Search for the cell housing the specified text and yield its (x, y) center coordinate. 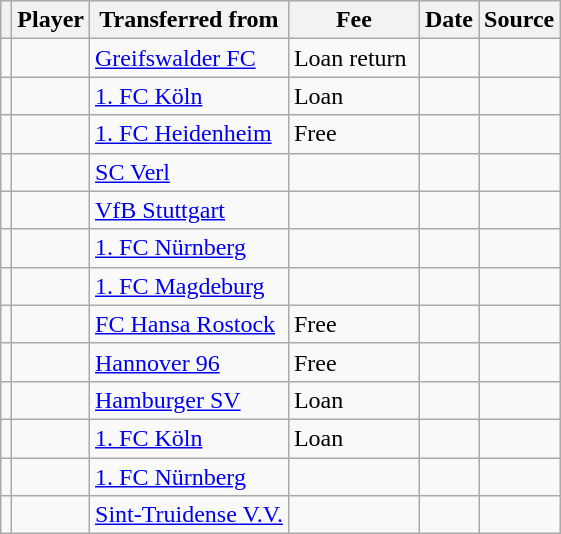
FC Hansa Rostock (190, 324)
Source (520, 20)
Fee (354, 20)
Player (51, 20)
Transferred from (190, 20)
Sint-Truidense V.V. (190, 515)
1. FC Heidenheim (190, 134)
Hannover 96 (190, 362)
1. FC Magdeburg (190, 286)
Hamburger SV (190, 400)
Date (448, 20)
VfB Stuttgart (190, 210)
Loan return (354, 58)
SC Verl (190, 172)
Greifswalder FC (190, 58)
